Provide the (X, Y) coordinate of the cell's center where the given text is located.  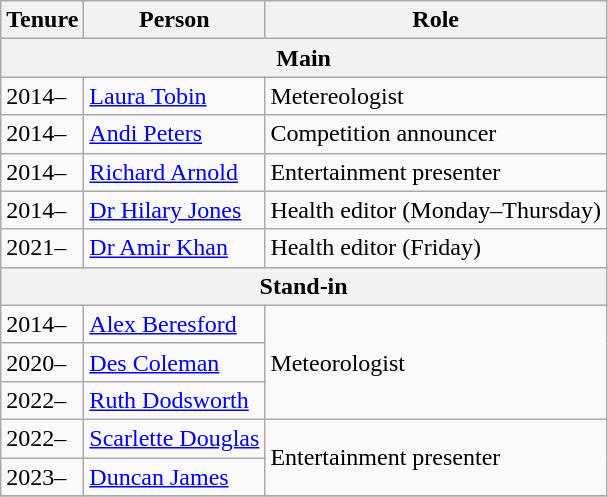
Dr Amir Khan (174, 248)
Role (436, 20)
Richard Arnold (174, 172)
Competition announcer (436, 134)
Alex Beresford (174, 324)
Tenure (42, 20)
Metereologist (436, 96)
Laura Tobin (174, 96)
Meteorologist (436, 362)
Main (304, 58)
2021– (42, 248)
2023– (42, 477)
Health editor (Monday–Thursday) (436, 210)
Andi Peters (174, 134)
Health editor (Friday) (436, 248)
2020– (42, 362)
Scarlette Douglas (174, 438)
Stand-in (304, 286)
Des Coleman (174, 362)
Dr Hilary Jones (174, 210)
Duncan James (174, 477)
Ruth Dodsworth (174, 400)
Person (174, 20)
